Detect which cell encompasses the target text, then output its (x, y) center coordinate. 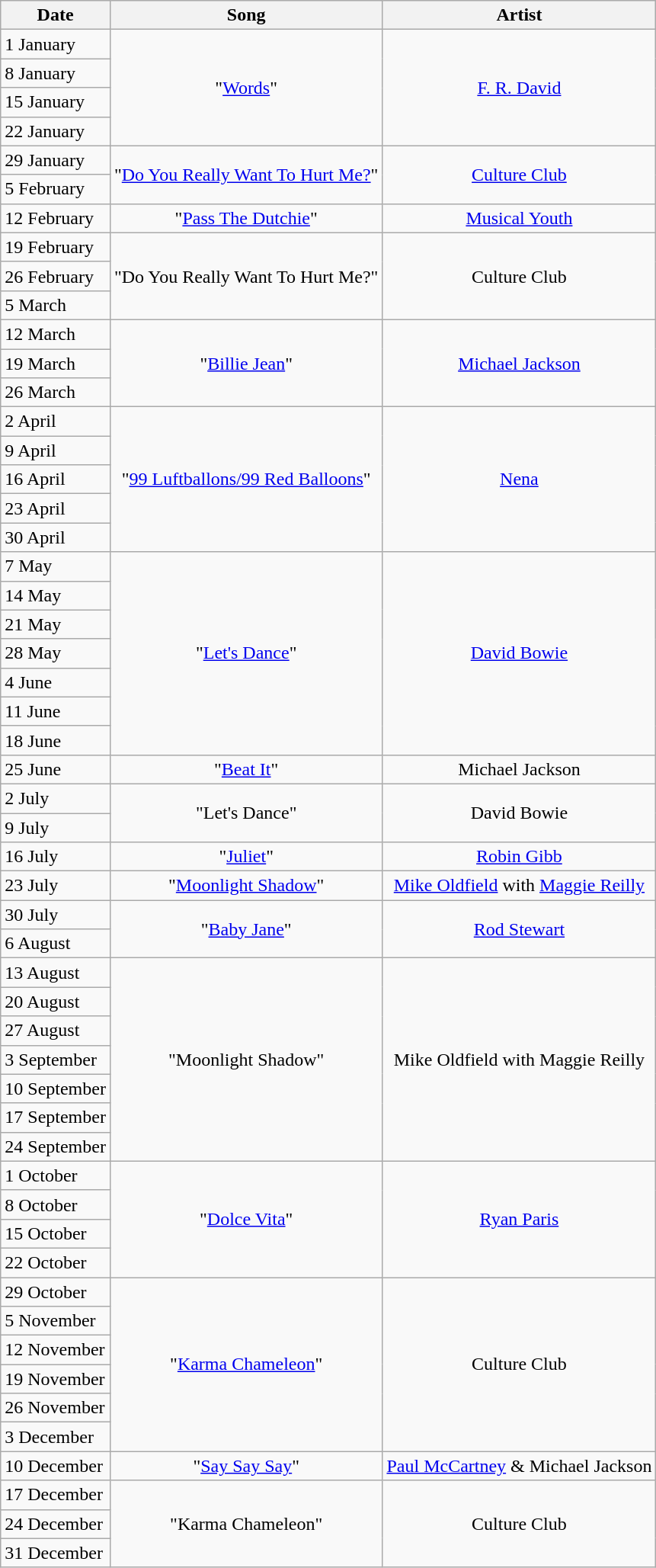
7 May (56, 566)
16 July (56, 857)
11 June (56, 711)
"Beat It" (245, 769)
Nena (520, 479)
27 August (56, 1031)
20 August (56, 1002)
18 June (56, 740)
26 November (56, 1408)
31 December (56, 1553)
Rod Stewart (520, 929)
19 March (56, 364)
Ryan Paris (520, 1219)
17 December (56, 1495)
15 January (56, 102)
6 August (56, 944)
"Say Say Say" (245, 1466)
29 January (56, 160)
1 January (56, 44)
8 January (56, 73)
4 June (56, 682)
5 March (56, 305)
30 April (56, 537)
1 October (56, 1175)
8 October (56, 1204)
3 December (56, 1437)
14 May (56, 595)
"Baby Jane" (245, 929)
22 October (56, 1262)
12 November (56, 1350)
12 March (56, 334)
13 August (56, 973)
"Words" (245, 88)
17 September (56, 1117)
23 April (56, 508)
"Dolce Vita" (245, 1219)
5 November (56, 1321)
25 June (56, 769)
10 September (56, 1089)
5 February (56, 189)
Song (245, 15)
"99 Luftballons/99 Red Balloons" (245, 479)
9 April (56, 451)
2 April (56, 422)
26 February (56, 276)
Date (56, 15)
"Billie Jean" (245, 363)
Artist (520, 15)
Musical Youth (520, 218)
29 October (56, 1292)
30 July (56, 915)
F. R. David (520, 88)
21 May (56, 624)
19 February (56, 247)
24 December (56, 1524)
Paul McCartney & Michael Jackson (520, 1466)
3 September (56, 1060)
"Pass The Dutchie" (245, 218)
23 July (56, 886)
2 July (56, 798)
"Juliet" (245, 857)
9 July (56, 827)
19 November (56, 1379)
10 December (56, 1466)
16 April (56, 479)
28 May (56, 653)
Robin Gibb (520, 857)
24 September (56, 1146)
12 February (56, 218)
22 January (56, 131)
15 October (56, 1233)
26 March (56, 393)
